Capture the cell that displays the provided text and extract its (X, Y) central coordinate. 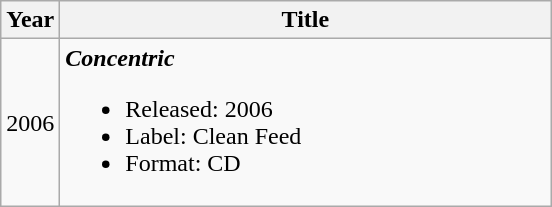
Year (30, 20)
Title (306, 20)
2006 (30, 122)
ConcentricReleased: 2006Label: Clean Feed Format: CD (306, 122)
